Identify which cell holds the provided text, then report its [x, y] central coordinate. 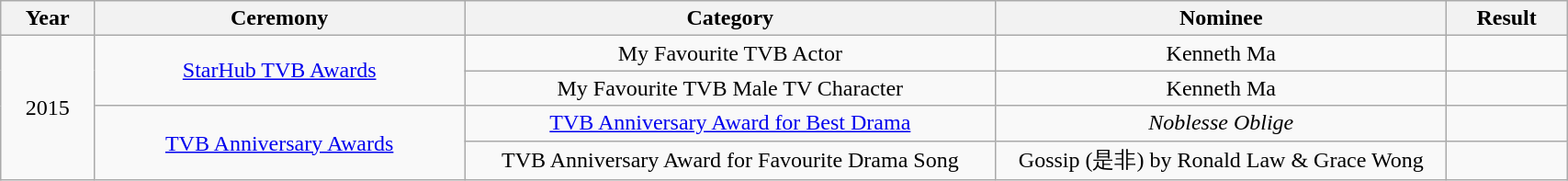
TVB Anniversary Awards [279, 143]
Noblesse Oblige [1222, 123]
Category [730, 18]
Result [1506, 18]
StarHub TVB Awards [279, 71]
2015 [48, 108]
My Favourite TVB Actor [730, 53]
TVB Anniversary Award for Favourite Drama Song [730, 160]
Gossip (是非) by Ronald Law & Grace Wong [1222, 160]
My Favourite TVB Male TV Character [730, 88]
Nominee [1222, 18]
Ceremony [279, 18]
Year [48, 18]
TVB Anniversary Award for Best Drama [730, 123]
